Search for the cell housing the specified text and yield its [x, y] center coordinate. 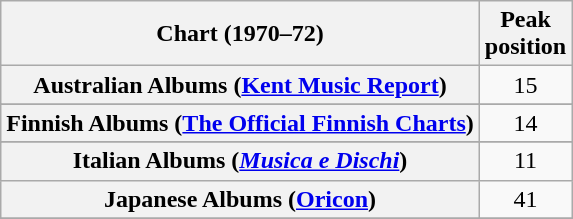
Finnish Albums (The Official Finnish Charts) [240, 123]
Japanese Albums (Oricon) [240, 199]
Chart (1970–72) [240, 34]
Italian Albums (Musica e Dischi) [240, 161]
41 [525, 199]
14 [525, 123]
11 [525, 161]
Peakposition [525, 34]
15 [525, 85]
Australian Albums (Kent Music Report) [240, 85]
